Extract the [x, y] coordinate from the center of the cell holding the provided text.  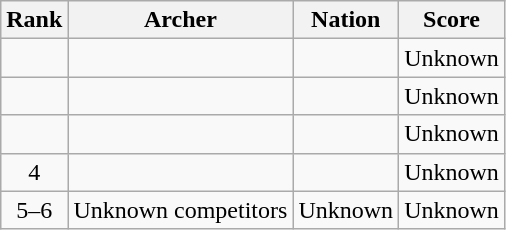
5–6 [34, 210]
Nation [346, 20]
Unknown competitors [180, 210]
Archer [180, 20]
Score [452, 20]
4 [34, 172]
Rank [34, 20]
